Identify which cell holds the provided text, then report its (x, y) central coordinate. 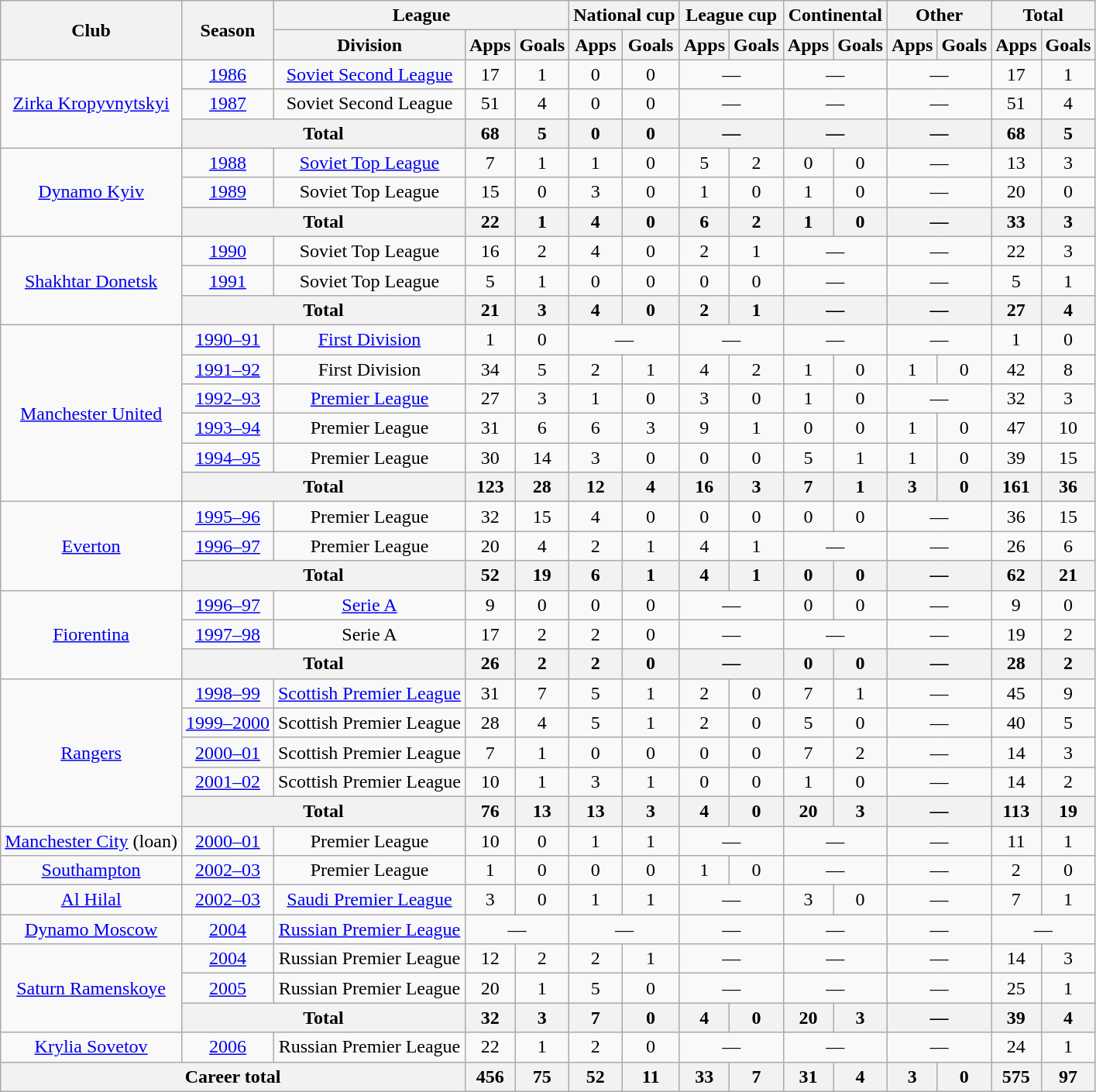
24 (1016, 1047)
1993–94 (228, 428)
62 (1016, 575)
1990–91 (228, 339)
1989 (228, 192)
1990 (228, 251)
Other (939, 15)
42 (1016, 369)
1986 (228, 74)
Rangers (91, 752)
161 (1016, 487)
1998–99 (228, 693)
Manchester City (loan) (91, 840)
League cup (731, 15)
2005 (228, 988)
45 (1016, 693)
1999–2000 (228, 723)
8 (1068, 369)
Manchester United (91, 413)
34 (490, 369)
1991 (228, 280)
Dynamo Kyiv (91, 192)
456 (490, 1077)
1987 (228, 104)
47 (1016, 428)
97 (1068, 1077)
Fiorentina (91, 634)
Dynamo Moscow (91, 929)
Saudi Premier League (369, 900)
Krylia Sovetov (91, 1047)
2001–02 (228, 781)
1991–92 (228, 369)
Season (228, 30)
League (421, 15)
113 (1016, 811)
2006 (228, 1047)
1997–98 (228, 634)
1992–93 (228, 399)
1995–96 (228, 517)
1994–95 (228, 458)
40 (1016, 723)
Al Hilal (91, 900)
1988 (228, 163)
Division (369, 45)
National cup (624, 15)
75 (542, 1077)
Career total (233, 1077)
Zirka Kropyvnytskyi (91, 104)
Club (91, 30)
Shakhtar Donetsk (91, 280)
25 (1016, 988)
123 (490, 487)
Southampton (91, 871)
76 (490, 811)
Saturn Ramenskoye (91, 988)
575 (1016, 1077)
Continental (835, 15)
Everton (91, 546)
30 (490, 458)
